Find where the given text appears and provide that cell's center as [X, Y] coordinate. 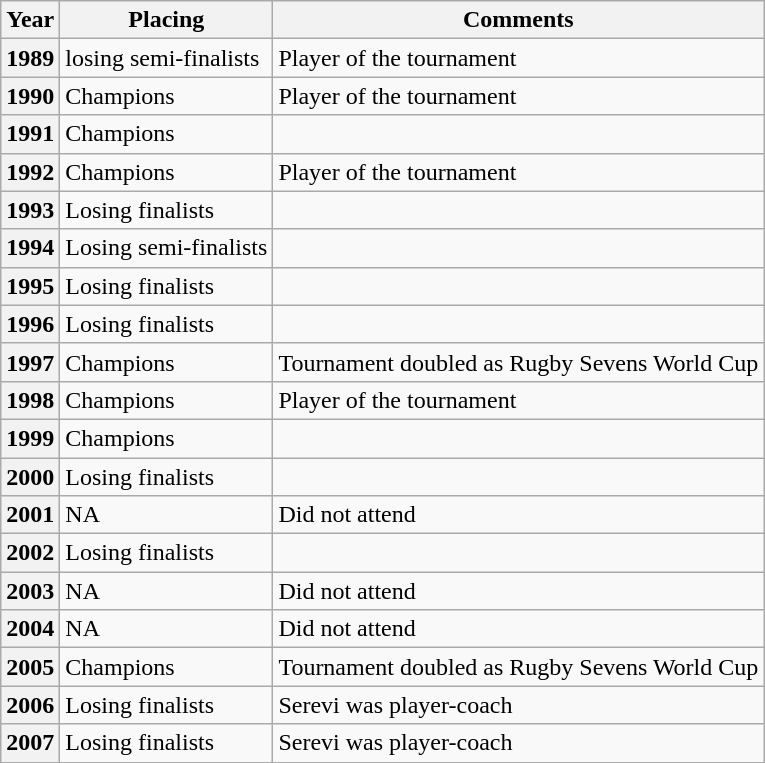
1996 [30, 324]
2002 [30, 553]
1992 [30, 172]
2007 [30, 743]
2005 [30, 667]
losing semi-finalists [166, 58]
1993 [30, 210]
Year [30, 20]
1997 [30, 362]
Placing [166, 20]
1989 [30, 58]
1991 [30, 134]
2006 [30, 705]
Comments [518, 20]
2000 [30, 477]
2003 [30, 591]
2001 [30, 515]
1995 [30, 286]
1999 [30, 438]
1994 [30, 248]
1990 [30, 96]
2004 [30, 629]
Losing semi-finalists [166, 248]
1998 [30, 400]
